Extract the (X, Y) coordinate from the center of the cell holding the provided text.  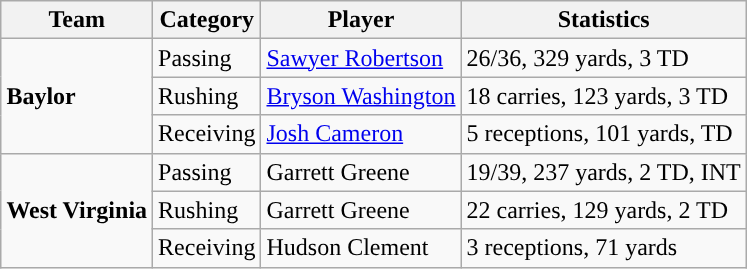
Category (207, 20)
Statistics (604, 20)
18 carries, 123 yards, 3 TD (604, 96)
Hudson Clement (361, 248)
Bryson Washington (361, 96)
22 carries, 129 yards, 2 TD (604, 210)
Team (77, 20)
5 receptions, 101 yards, TD (604, 134)
19/39, 237 yards, 2 TD, INT (604, 172)
West Virginia (77, 210)
Player (361, 20)
Sawyer Robertson (361, 58)
3 receptions, 71 yards (604, 248)
Josh Cameron (361, 134)
Baylor (77, 96)
26/36, 329 yards, 3 TD (604, 58)
